Return the (X, Y) coordinate for the center point of the cell that contains the specified text.  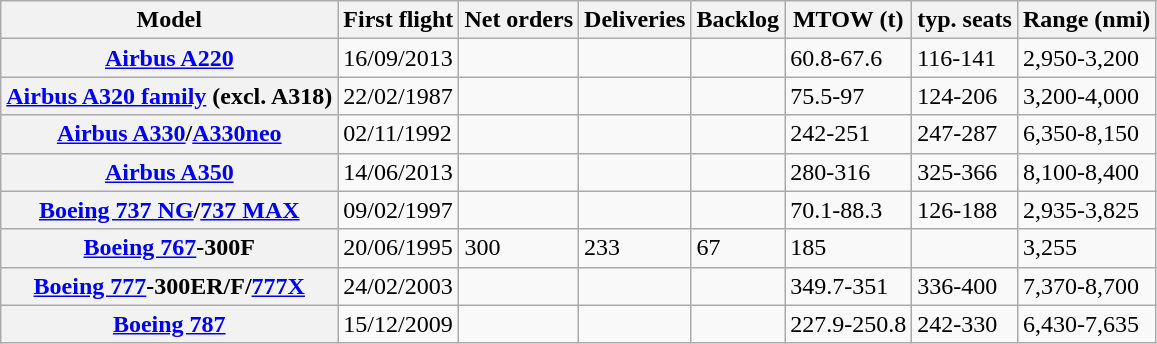
242-330 (965, 324)
325-366 (965, 172)
09/02/1997 (398, 210)
02/11/1992 (398, 134)
75.5-97 (848, 96)
126-188 (965, 210)
Boeing 767-300F (170, 248)
Deliveries (635, 20)
247-287 (965, 134)
2,950-3,200 (1086, 58)
Airbus A350 (170, 172)
16/09/2013 (398, 58)
2,935-3,825 (1086, 210)
22/02/1987 (398, 96)
8,100-8,400 (1086, 172)
124-206 (965, 96)
20/06/1995 (398, 248)
3,200-4,000 (1086, 96)
Net orders (519, 20)
227.9-250.8 (848, 324)
Airbus A220 (170, 58)
Range (nmi) (1086, 20)
14/06/2013 (398, 172)
Boeing 737 NG/737 MAX (170, 210)
Airbus A320 family (excl. A318) (170, 96)
First flight (398, 20)
15/12/2009 (398, 324)
3,255 (1086, 248)
280-316 (848, 172)
233 (635, 248)
70.1-88.3 (848, 210)
7,370-8,700 (1086, 286)
Model (170, 20)
Backlog (738, 20)
116-141 (965, 58)
typ. seats (965, 20)
336-400 (965, 286)
300 (519, 248)
24/02/2003 (398, 286)
60.8-67.6 (848, 58)
67 (738, 248)
242-251 (848, 134)
349.7-351 (848, 286)
Airbus A330/A330neo (170, 134)
185 (848, 248)
Boeing 787 (170, 324)
Boeing 777-300ER/F/777X (170, 286)
MTOW (t) (848, 20)
6,430-7,635 (1086, 324)
6,350-8,150 (1086, 134)
